Provide the [x, y] coordinate of the cell's center where the given text is located.  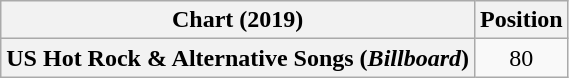
Position [521, 20]
US Hot Rock & Alternative Songs (Billboard) [238, 58]
80 [521, 58]
Chart (2019) [238, 20]
